Provide the [x, y] coordinate of the cell's center where the given text is located.  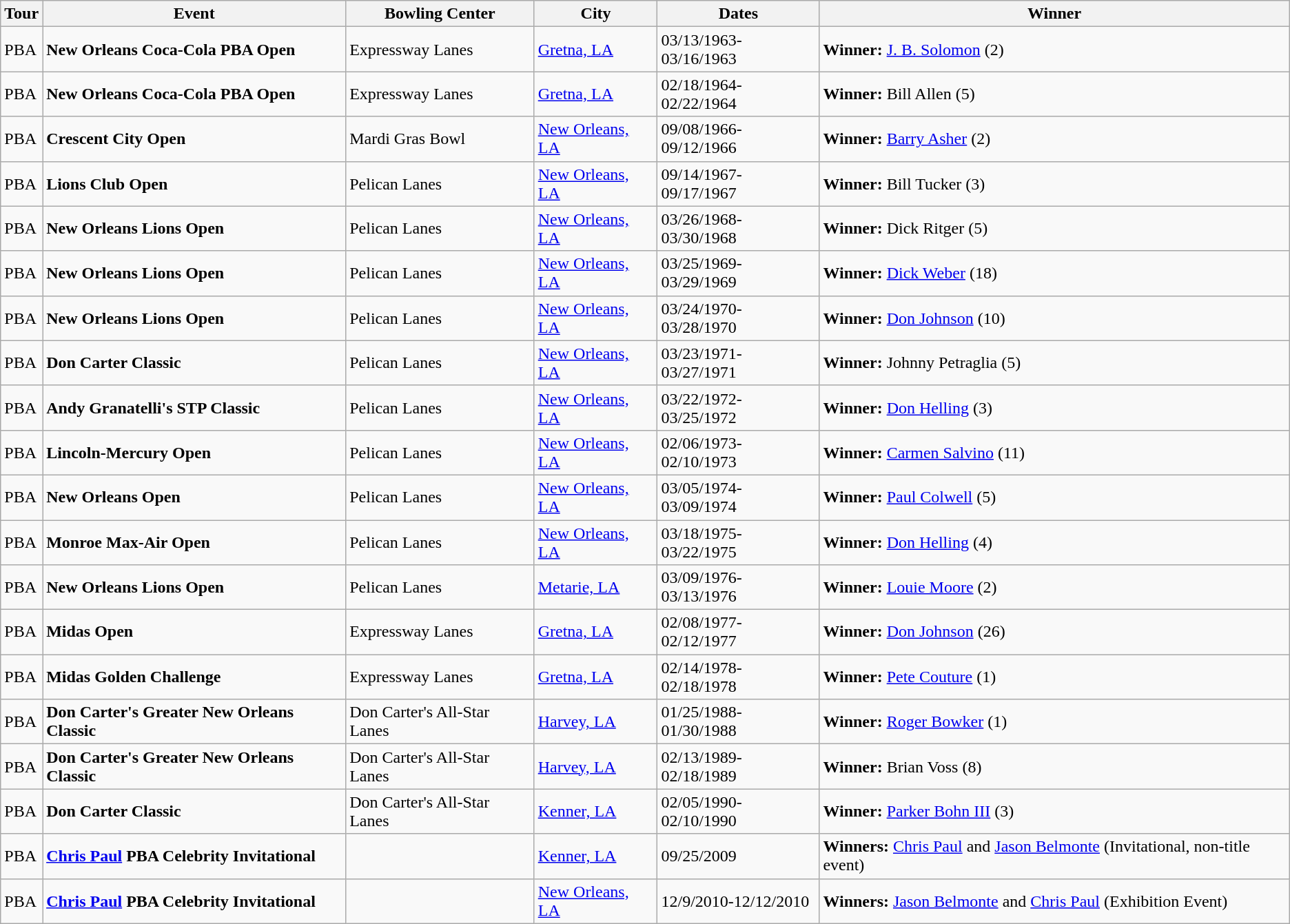
Winner: Paul Colwell (5) [1054, 497]
03/24/1970-03/28/1970 [739, 318]
Winner: Bill Allen (5) [1054, 94]
03/13/1963-03/16/1963 [739, 50]
Winner: Roger Bowker (1) [1054, 722]
09/14/1967-09/17/1967 [739, 183]
Winner: Barry Asher (2) [1054, 139]
03/26/1968-03/30/1968 [739, 229]
02/06/1973-02/10/1973 [739, 452]
Winner: Carmen Salvino (11) [1054, 452]
03/22/1972-03/25/1972 [739, 408]
Midas Golden Challenge [194, 677]
09/08/1966-09/12/1966 [739, 139]
Lions Club Open [194, 183]
03/23/1971-03/27/1971 [739, 362]
Winner: Don Johnson (26) [1054, 633]
Winner: Don Helling (4) [1054, 542]
Andy Granatelli's STP Classic [194, 408]
Dates [739, 14]
Crescent City Open [194, 139]
New Orleans Open [194, 497]
Winner: Louie Moore (2) [1054, 587]
Winner: Don Helling (3) [1054, 408]
02/05/1990-02/10/1990 [739, 812]
Winner: Johnny Petraglia (5) [1054, 362]
Winners: Jason Belmonte and Chris Paul (Exhibition Event) [1054, 901]
Bowling Center [440, 14]
09/25/2009 [739, 856]
Event [194, 14]
Winner: Bill Tucker (3) [1054, 183]
Winner [1054, 14]
Monroe Max-Air Open [194, 542]
Winner: Don Johnson (10) [1054, 318]
Lincoln-Mercury Open [194, 452]
Metarie, LA [595, 587]
02/14/1978-02/18/1978 [739, 677]
Midas Open [194, 633]
03/25/1969-03/29/1969 [739, 273]
03/09/1976-03/13/1976 [739, 587]
02/18/1964-02/22/1964 [739, 94]
Winner: Parker Bohn III (3) [1054, 812]
Winners: Chris Paul and Jason Belmonte (Invitational, non-title event) [1054, 856]
03/18/1975-03/22/1975 [739, 542]
City [595, 14]
03/05/1974-03/09/1974 [739, 497]
Winner: Dick Weber (18) [1054, 273]
Winner: Pete Couture (1) [1054, 677]
02/08/1977-02/12/1977 [739, 633]
02/13/1989-02/18/1989 [739, 766]
Winner: Brian Voss (8) [1054, 766]
Mardi Gras Bowl [440, 139]
Winner: J. B. Solomon (2) [1054, 50]
Tour [22, 14]
12/9/2010-12/12/2010 [739, 901]
01/25/1988-01/30/1988 [739, 722]
Winner: Dick Ritger (5) [1054, 229]
